Scan for the cell matching the given text and deliver its (X, Y) coordinate at center. 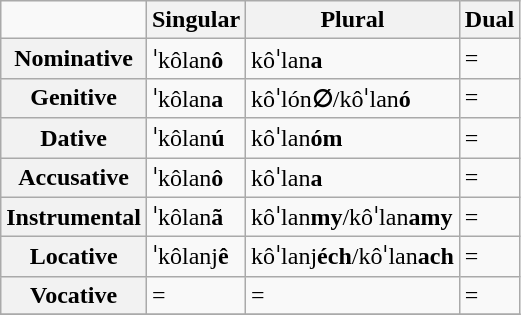
Nominative (74, 59)
Instrumental (74, 217)
Accusative (74, 178)
Locative (74, 257)
Dative (74, 138)
Genitive (74, 98)
ˈkôlana (196, 98)
kôˈlanóm (353, 138)
ˈkôlanú (196, 138)
Plural (353, 20)
Singular (196, 20)
ˈkôlanjê (196, 257)
Dual (489, 20)
kôˈlanjéch/kôˈlanach (353, 257)
ˈkôlanã (196, 217)
kôˈlón∅/kôˈlanó (353, 98)
kôˈlanmy/kôˈlanamy (353, 217)
Vocative (74, 295)
